Extract the (x, y) coordinate from the center of the cell holding the provided text.  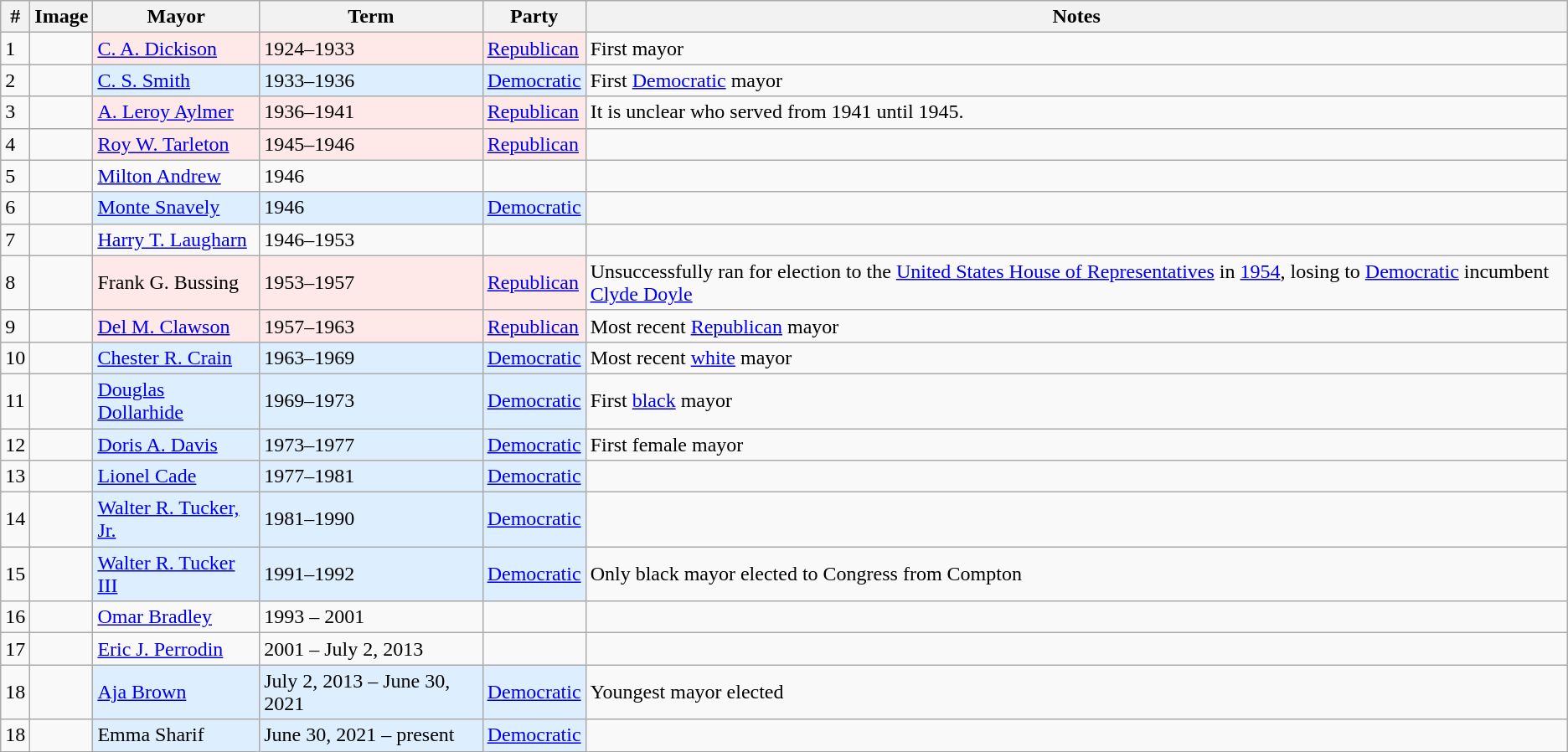
# (15, 17)
4 (15, 144)
17 (15, 649)
1924–1933 (372, 49)
Roy W. Tarleton (176, 144)
1991–1992 (372, 574)
June 30, 2021 – present (372, 735)
7 (15, 240)
Chester R. Crain (176, 358)
Walter R. Tucker III (176, 574)
1973–1977 (372, 445)
C. S. Smith (176, 80)
1993 – 2001 (372, 617)
Mayor (176, 17)
Doris A. Davis (176, 445)
Monte Snavely (176, 208)
Notes (1076, 17)
1981–1990 (372, 519)
Lionel Cade (176, 476)
1945–1946 (372, 144)
Milton Andrew (176, 176)
3 (15, 112)
Frank G. Bussing (176, 283)
Unsuccessfully ran for election to the United States House of Representatives in 1954, losing to Democratic incumbent Clyde Doyle (1076, 283)
12 (15, 445)
1936–1941 (372, 112)
1 (15, 49)
A. Leroy Aylmer (176, 112)
Most recent Republican mayor (1076, 326)
6 (15, 208)
5 (15, 176)
2 (15, 80)
First black mayor (1076, 400)
10 (15, 358)
1933–1936 (372, 80)
16 (15, 617)
1977–1981 (372, 476)
9 (15, 326)
1953–1957 (372, 283)
First Democratic mayor (1076, 80)
11 (15, 400)
1969–1973 (372, 400)
Image (62, 17)
Youngest mayor elected (1076, 692)
C. A. Dickison (176, 49)
1957–1963 (372, 326)
Aja Brown (176, 692)
Douglas Dollarhide (176, 400)
1946–1953 (372, 240)
Del M. Clawson (176, 326)
15 (15, 574)
Walter R. Tucker, Jr. (176, 519)
Emma Sharif (176, 735)
1963–1969 (372, 358)
First mayor (1076, 49)
13 (15, 476)
Harry T. Laugharn (176, 240)
Only black mayor elected to Congress from Compton (1076, 574)
8 (15, 283)
Party (534, 17)
First female mayor (1076, 445)
Most recent white mayor (1076, 358)
Eric J. Perrodin (176, 649)
2001 – July 2, 2013 (372, 649)
Term (372, 17)
It is unclear who served from 1941 until 1945. (1076, 112)
July 2, 2013 – June 30, 2021 (372, 692)
14 (15, 519)
Omar Bradley (176, 617)
